Pinpoint the cell where the given text exists, returning its [X, Y] midpoint coordinate. 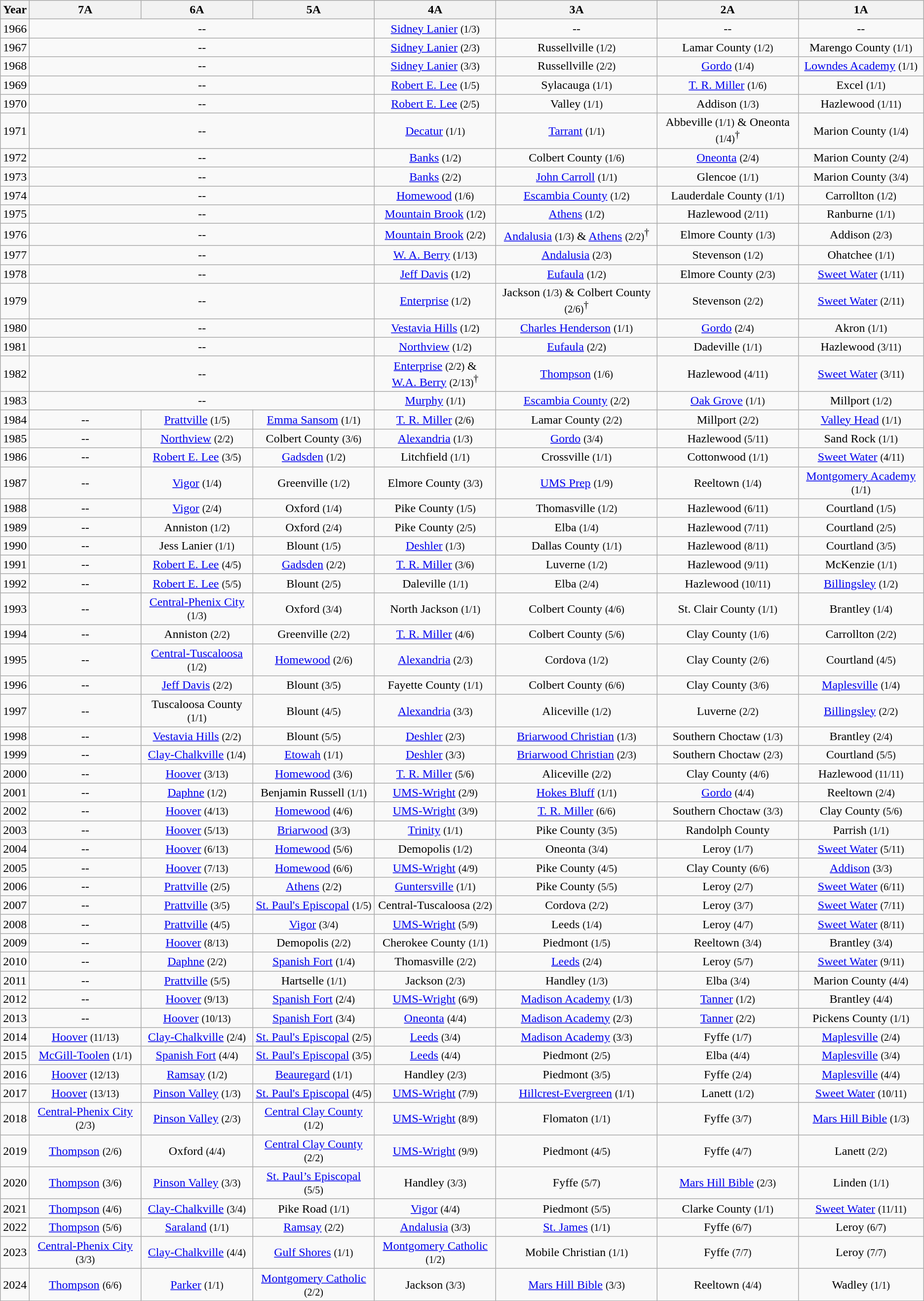
Marion County (1/4) [861, 131]
Ranburne (1/1) [861, 214]
Homewood (4/6) [313, 811]
Andalusia (3/3) [435, 1227]
UMS-Wright (8/9) [435, 1119]
Lauderdale County (1/1) [728, 196]
Tanner (2/2) [728, 1018]
Clay-Chalkville (2/4) [197, 1037]
Leeds (1/4) [577, 924]
Colbert County (5/6) [577, 634]
Homewood (5/6) [313, 849]
Courtland (2/5) [861, 527]
Year [15, 10]
Charles Henderson (1/1) [577, 328]
Sweet Water (4/11) [861, 457]
Vestavia Hills (2/2) [197, 736]
Central-Phenix City (3/3) [85, 1252]
Central Clay County (1/2) [313, 1119]
Marion County (4/4) [861, 981]
Spanish Fort (4/4) [197, 1056]
Courtland (5/5) [861, 755]
Piedmont (1/5) [577, 943]
Prattville (2/5) [197, 886]
1972 [15, 158]
Sidney Lanier (3/3) [435, 66]
1995 [15, 660]
Reeltown (1/4) [728, 483]
Stevenson (2/2) [728, 301]
Handley (1/3) [577, 981]
Gordo (3/4) [577, 438]
Thomasville (1/2) [577, 508]
Mars Hill Bible (2/3) [728, 1183]
Oneonta (3/4) [577, 849]
Fyffe (5/7) [577, 1183]
Maplesville (3/4) [861, 1056]
Leroy (2/7) [728, 886]
Addison (2/3) [861, 235]
Linden (1/1) [861, 1183]
Sweet Water (6/11) [861, 886]
Crossville (1/1) [577, 457]
Sidney Lanier (1/3) [435, 29]
2001 [15, 792]
Fayette County (1/1) [435, 685]
Oxford (2/4) [313, 527]
Vigor (1/4) [197, 483]
Anniston (1/2) [197, 527]
St. Paul’s Episcopal (5/5) [313, 1183]
2004 [15, 849]
Flomaton (1/1) [577, 1119]
Sweet Water (7/11) [861, 905]
Fyffe (1/7) [728, 1037]
Blount (4/5) [313, 711]
5A [313, 10]
Leroy (6/7) [861, 1227]
John Carroll (1/1) [577, 177]
1975 [15, 214]
2005 [15, 867]
2014 [15, 1037]
Spanish Fort (3/4) [313, 1018]
2006 [15, 886]
Piedmont (2/5) [577, 1056]
Athens (1/2) [577, 214]
Benjamin Russell (1/1) [313, 792]
Elba (1/4) [577, 527]
2024 [15, 1285]
Aliceville (1/2) [577, 711]
Millport (1/2) [861, 401]
Greenville (1/2) [313, 483]
Prattville (3/5) [197, 905]
1990 [15, 546]
Jeff Davis (2/2) [197, 685]
Gordo (2/4) [728, 328]
Handley (3/3) [435, 1183]
Ohatchee (1/1) [861, 255]
Central Clay County (2/2) [313, 1150]
Courtland (1/5) [861, 508]
Hoover (4/13) [197, 811]
Thompson (6/6) [85, 1285]
Leroy (4/7) [728, 924]
Parrish (1/1) [861, 830]
Homewood (6/6) [313, 867]
Hoover (8/13) [197, 943]
Jeff Davis (1/2) [435, 274]
Marion County (2/4) [861, 158]
Hoover (6/13) [197, 849]
Lamar County (2/2) [577, 420]
Briarwood Christian (2/3) [577, 755]
2016 [15, 1074]
Andalusia (1/3) & Athens (2/2)† [577, 235]
Dadeville (1/1) [728, 347]
Millport (2/2) [728, 420]
Fyffe (4/7) [728, 1150]
Pike County (1/5) [435, 508]
Pike Road (1/1) [313, 1208]
Montgomery Catholic (2/2) [313, 1285]
Eufaula (1/2) [577, 274]
Russellville (2/2) [577, 66]
Aliceville (2/2) [577, 774]
1968 [15, 66]
1987 [15, 483]
Eufaula (2/2) [577, 347]
Luverne (1/2) [577, 564]
Mountain Brook (1/2) [435, 214]
Vigor (2/4) [197, 508]
Enterprise (1/2) [435, 301]
Fyffe (3/7) [728, 1119]
Clay-Chalkville (3/4) [197, 1208]
Southern Choctaw (2/3) [728, 755]
Excel (1/1) [861, 85]
Handley (2/3) [435, 1074]
Maplesville (1/4) [861, 685]
Hoover (10/13) [197, 1018]
Elba (3/4) [728, 981]
Hoover (9/13) [197, 999]
Gulf Shores (1/1) [313, 1252]
Homewood (3/6) [313, 774]
2010 [15, 962]
UMS-Wright (6/9) [435, 999]
St. Paul's Episcopal (3/5) [313, 1056]
Cordova (1/2) [577, 660]
1979 [15, 301]
1991 [15, 564]
Akron (1/1) [861, 328]
2018 [15, 1119]
UMS-Wright (2/9) [435, 792]
2008 [15, 924]
Oxford (3/4) [313, 608]
McKenzie (1/1) [861, 564]
Hoover (11/13) [85, 1037]
Leroy (1/7) [728, 849]
1969 [15, 85]
Robert E. Lee (1/5) [435, 85]
Pinson Valley (3/3) [197, 1183]
St. Paul's Episcopal (4/5) [313, 1093]
Greenville (2/2) [313, 634]
UMS Prep (1/9) [577, 483]
Central-Phenix City (2/3) [85, 1119]
Oneonta (4/4) [435, 1018]
Robert E. Lee (5/5) [197, 583]
Hazlewood (11/11) [861, 774]
Jess Lanier (1/1) [197, 546]
2021 [15, 1208]
Brantley (4/4) [861, 999]
1998 [15, 736]
Jackson (2/3) [435, 981]
Clay County (1/6) [728, 634]
Jackson (1/3) & Colbert County (2/6)† [577, 301]
Pinson Valley (1/3) [197, 1093]
1966 [15, 29]
T. R. Miller (2/6) [435, 420]
Thompson (5/6) [85, 1227]
Enterprise (2/2) &W.A. Berry (2/13)† [435, 374]
2013 [15, 1018]
Dallas County (1/1) [577, 546]
1974 [15, 196]
Etowah (1/1) [313, 755]
Clay-Chalkville (4/4) [197, 1252]
Blount (3/5) [313, 685]
Athens (2/2) [313, 886]
1983 [15, 401]
Robert E. Lee (2/5) [435, 104]
Southern Choctaw (1/3) [728, 736]
Briarwood Christian (1/3) [577, 736]
Prattville (4/5) [197, 924]
Emma Sansom (1/1) [313, 420]
Banks (1/2) [435, 158]
Gordo (1/4) [728, 66]
3A [577, 10]
Hazlewood (2/11) [728, 214]
St. Clair County (1/1) [728, 608]
Valley (1/1) [577, 104]
1976 [15, 235]
Sweet Water (3/11) [861, 374]
Blount (2/5) [313, 583]
Reeltown (3/4) [728, 943]
Reeltown (2/4) [861, 792]
Elmore County (2/3) [728, 274]
Spanish Fort (1/4) [313, 962]
McGill-Toolen (1/1) [85, 1056]
Deshler (2/3) [435, 736]
Cottonwood (1/1) [728, 457]
Demopolis (2/2) [313, 943]
Colbert County (1/6) [577, 158]
2A [728, 10]
Mountain Brook (2/2) [435, 235]
Stevenson (1/2) [728, 255]
UMS-Wright (3/9) [435, 811]
Maplesville (2/4) [861, 1037]
Homewood (2/6) [313, 660]
Marion County (3/4) [861, 177]
Saraland (1/1) [197, 1227]
Gadsden (1/2) [313, 457]
Pinson Valley (2/3) [197, 1119]
Hazlewood (3/11) [861, 347]
Madison Academy (2/3) [577, 1018]
Central-Tuscaloosa (1/2) [197, 660]
1967 [15, 47]
Sweet Water (5/11) [861, 849]
Sweet Water (9/11) [861, 962]
2012 [15, 999]
1992 [15, 583]
1993 [15, 608]
Gadsden (2/2) [313, 564]
Blount (5/5) [313, 736]
Piedmont (5/5) [577, 1208]
Randolph County [728, 830]
Deshler (3/3) [435, 755]
2015 [15, 1056]
Russellville (1/2) [577, 47]
Hoover (13/13) [85, 1093]
Decatur (1/1) [435, 131]
Hazlewood (9/11) [728, 564]
St. Paul's Episcopal (1/5) [313, 905]
Gordo (4/4) [728, 792]
Guntersville (1/1) [435, 886]
2022 [15, 1227]
Hokes Bluff (1/1) [577, 792]
1984 [15, 420]
Hillcrest-Evergreen (1/1) [577, 1093]
Vigor (3/4) [313, 924]
UMS-Wright (9/9) [435, 1150]
7A [85, 10]
Leeds (2/4) [577, 962]
Sweet Water (8/11) [861, 924]
Fyffe (2/4) [728, 1074]
Addison (1/3) [728, 104]
Mars Hill Bible (3/3) [577, 1285]
2017 [15, 1093]
Oxford (1/4) [313, 508]
T. R. Miller (1/6) [728, 85]
Daphne (2/2) [197, 962]
2009 [15, 943]
Sweet Water (11/11) [861, 1208]
Hazlewood (6/11) [728, 508]
Pike County (3/5) [577, 830]
2011 [15, 981]
Pike County (5/5) [577, 886]
Daphne (1/2) [197, 792]
Homewood (1/6) [435, 196]
St. James (1/1) [577, 1227]
2003 [15, 830]
4A [435, 10]
Hoover (7/13) [197, 867]
1988 [15, 508]
Lanett (1/2) [728, 1093]
T. R. Miller (3/6) [435, 564]
1981 [15, 347]
Elmore County (1/3) [728, 235]
Hoover (5/13) [197, 830]
Thompson (4/6) [85, 1208]
1973 [15, 177]
Fyffe (7/7) [728, 1252]
Tanner (1/2) [728, 999]
Madison Academy (1/3) [577, 999]
1999 [15, 755]
Elba (2/4) [577, 583]
1980 [15, 328]
Hazlewood (7/11) [728, 527]
North Jackson (1/1) [435, 608]
2007 [15, 905]
St. Paul's Episcopal (2/5) [313, 1037]
Banks (2/2) [435, 177]
Colbert County (4/6) [577, 608]
Thompson (3/6) [85, 1183]
Leroy (7/7) [861, 1252]
Billingsley (1/2) [861, 583]
Cordova (2/2) [577, 905]
Colbert County (6/6) [577, 685]
Maplesville (4/4) [861, 1074]
2000 [15, 774]
Billingsley (2/2) [861, 711]
Thomasville (2/2) [435, 962]
Oneonta (2/4) [728, 158]
Blount (1/5) [313, 546]
2023 [15, 1252]
Clay County (6/6) [728, 867]
Tarrant (1/1) [577, 131]
Piedmont (3/5) [577, 1074]
1971 [15, 131]
Reeltown (4/4) [728, 1285]
Carrollton (1/2) [861, 196]
Central-Phenix City (1/3) [197, 608]
Valley Head (1/1) [861, 420]
1996 [15, 685]
Spanish Fort (2/4) [313, 999]
Central-Tuscaloosa (2/2) [435, 905]
Anniston (2/2) [197, 634]
Leroy (5/7) [728, 962]
Pickens County (1/1) [861, 1018]
1978 [15, 274]
Murphy (1/1) [435, 401]
Mobile Christian (1/1) [577, 1252]
Sidney Lanier (2/3) [435, 47]
UMS-Wright (4/9) [435, 867]
Piedmont (4/5) [577, 1150]
Litchfield (1/1) [435, 457]
Northview (2/2) [197, 438]
Hazlewood (1/11) [861, 104]
Montgomery Catholic (1/2) [435, 1252]
Wadley (1/1) [861, 1285]
Lamar County (1/2) [728, 47]
1994 [15, 634]
Courtland (4/5) [861, 660]
Oxford (4/4) [197, 1150]
1A [861, 10]
Thompson (2/6) [85, 1150]
W. A. Berry (1/13) [435, 255]
2002 [15, 811]
Northview (1/2) [435, 347]
Elmore County (3/3) [435, 483]
1977 [15, 255]
Courtland (3/5) [861, 546]
Parker (1/1) [197, 1285]
Cherokee County (1/1) [435, 943]
Vestavia Hills (1/2) [435, 328]
Southern Choctaw (3/3) [728, 811]
2019 [15, 1150]
1986 [15, 457]
Sylacauga (1/1) [577, 85]
Marengo County (1/1) [861, 47]
Prattville (5/5) [197, 981]
Alexandria (3/3) [435, 711]
Andalusia (2/3) [577, 255]
Addison (3/3) [861, 867]
Fyffe (6/7) [728, 1227]
Ramsay (1/2) [197, 1074]
Montgomery Academy (1/1) [861, 483]
Robert E. Lee (3/5) [197, 457]
Glencoe (1/1) [728, 177]
Trinity (1/1) [435, 830]
Vigor (4/4) [435, 1208]
Sweet Water (10/11) [861, 1093]
Sand Rock (1/1) [861, 438]
Tuscaloosa County (1/1) [197, 711]
T. R. Miller (5/6) [435, 774]
Alexandria (1/3) [435, 438]
Lowndes Academy (1/1) [861, 66]
Clay County (4/6) [728, 774]
T. R. Miller (4/6) [435, 634]
Sweet Water (2/11) [861, 301]
UMS-Wright (5/9) [435, 924]
Hazlewood (5/11) [728, 438]
Escambia County (1/2) [577, 196]
Hazlewood (10/11) [728, 583]
1989 [15, 527]
Madison Academy (3/3) [577, 1037]
Hoover (3/13) [197, 774]
Clay County (5/6) [861, 811]
1970 [15, 104]
6A [197, 10]
Carrollton (2/2) [861, 634]
Alexandria (2/3) [435, 660]
Luverne (2/2) [728, 711]
Brantley (2/4) [861, 736]
Leeds (3/4) [435, 1037]
Deshler (1/3) [435, 546]
Clay-Chalkville (1/4) [197, 755]
Beauregard (1/1) [313, 1074]
Daleville (1/1) [435, 583]
Pike County (4/5) [577, 867]
UMS-Wright (7/9) [435, 1093]
Brantley (1/4) [861, 608]
1985 [15, 438]
Jackson (3/3) [435, 1285]
Sweet Water (1/11) [861, 274]
Escambia County (2/2) [577, 401]
Demopolis (1/2) [435, 849]
1997 [15, 711]
Lanett (2/2) [861, 1150]
Leeds (4/4) [435, 1056]
Mars Hill Bible (1/3) [861, 1119]
Ramsay (2/2) [313, 1227]
Clay County (3/6) [728, 685]
Hartselle (1/1) [313, 981]
Robert E. Lee (4/5) [197, 564]
2020 [15, 1183]
Colbert County (3/6) [313, 438]
Briarwood (3/3) [313, 830]
1982 [15, 374]
Leroy (3/7) [728, 905]
Hoover (12/13) [85, 1074]
Clarke County (1/1) [728, 1208]
Abbeville (1/1) & Oneonta (1/4)† [728, 131]
Oak Grove (1/1) [728, 401]
Thompson (1/6) [577, 374]
Hazlewood (8/11) [728, 546]
Clay County (2/6) [728, 660]
Brantley (3/4) [861, 943]
Elba (4/4) [728, 1056]
T. R. Miller (6/6) [577, 811]
Pike County (2/5) [435, 527]
Hazlewood (4/11) [728, 374]
Prattville (1/5) [197, 420]
